Return the (x, y) coordinate for the center point of the cell that contains the specified text.  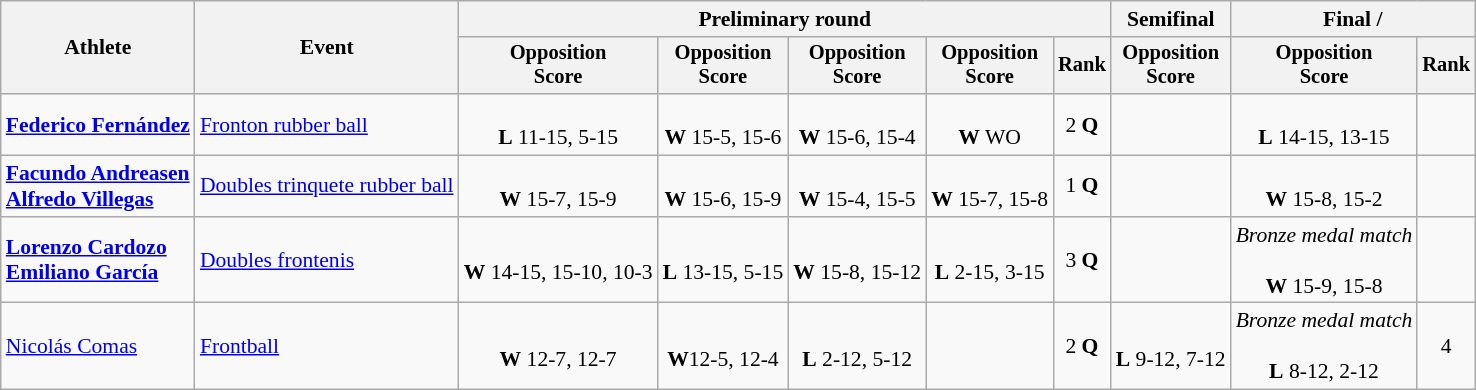
Frontball (327, 346)
L 14-15, 13-15 (1324, 124)
W 14-15, 15-10, 10-3 (558, 260)
W 12-7, 12-7 (558, 346)
W 15-7, 15-8 (990, 186)
Bronze medal matchW 15-9, 15-8 (1324, 260)
W 15-6, 15-9 (724, 186)
L 2-15, 3-15 (990, 260)
Event (327, 48)
W 15-8, 15-2 (1324, 186)
Facundo AndreasenAlfredo Villegas (98, 186)
Federico Fernández (98, 124)
W 15-6, 15-4 (857, 124)
Lorenzo CardozoEmiliano García (98, 260)
W 15-8, 15-12 (857, 260)
Preliminary round (785, 19)
Athlete (98, 48)
Doubles trinquete rubber ball (327, 186)
Nicolás Comas (98, 346)
W12-5, 12-4 (724, 346)
Final / (1353, 19)
Doubles frontenis (327, 260)
W WO (990, 124)
W 15-4, 15-5 (857, 186)
Fronton rubber ball (327, 124)
L 13-15, 5-15 (724, 260)
1 Q (1082, 186)
W 15-7, 15-9 (558, 186)
W 15-5, 15-6 (724, 124)
3 Q (1082, 260)
L 11-15, 5-15 (558, 124)
L 2-12, 5-12 (857, 346)
Semifinal (1171, 19)
L 9-12, 7-12 (1171, 346)
4 (1446, 346)
Bronze medal matchL 8-12, 2-12 (1324, 346)
